Output the [x, y] coordinate of the center of the cell containing the given text.  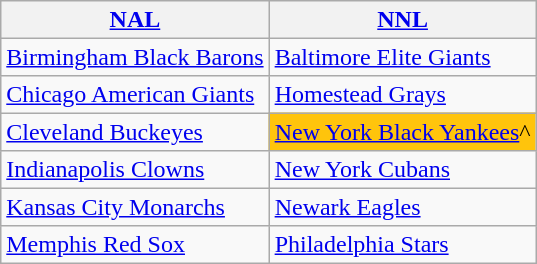
Newark Eagles [402, 206]
Cleveland Buckeyes [135, 132]
NAL [135, 20]
Kansas City Monarchs [135, 206]
Homestead Grays [402, 94]
Birmingham Black Barons [135, 56]
Indianapolis Clowns [135, 170]
NNL [402, 20]
Philadelphia Stars [402, 244]
Chicago American Giants [135, 94]
Baltimore Elite Giants [402, 56]
Memphis Red Sox [135, 244]
New York Black Yankees^ [402, 132]
New York Cubans [402, 170]
